Capture the cell that displays the provided text and extract its [x, y] central coordinate. 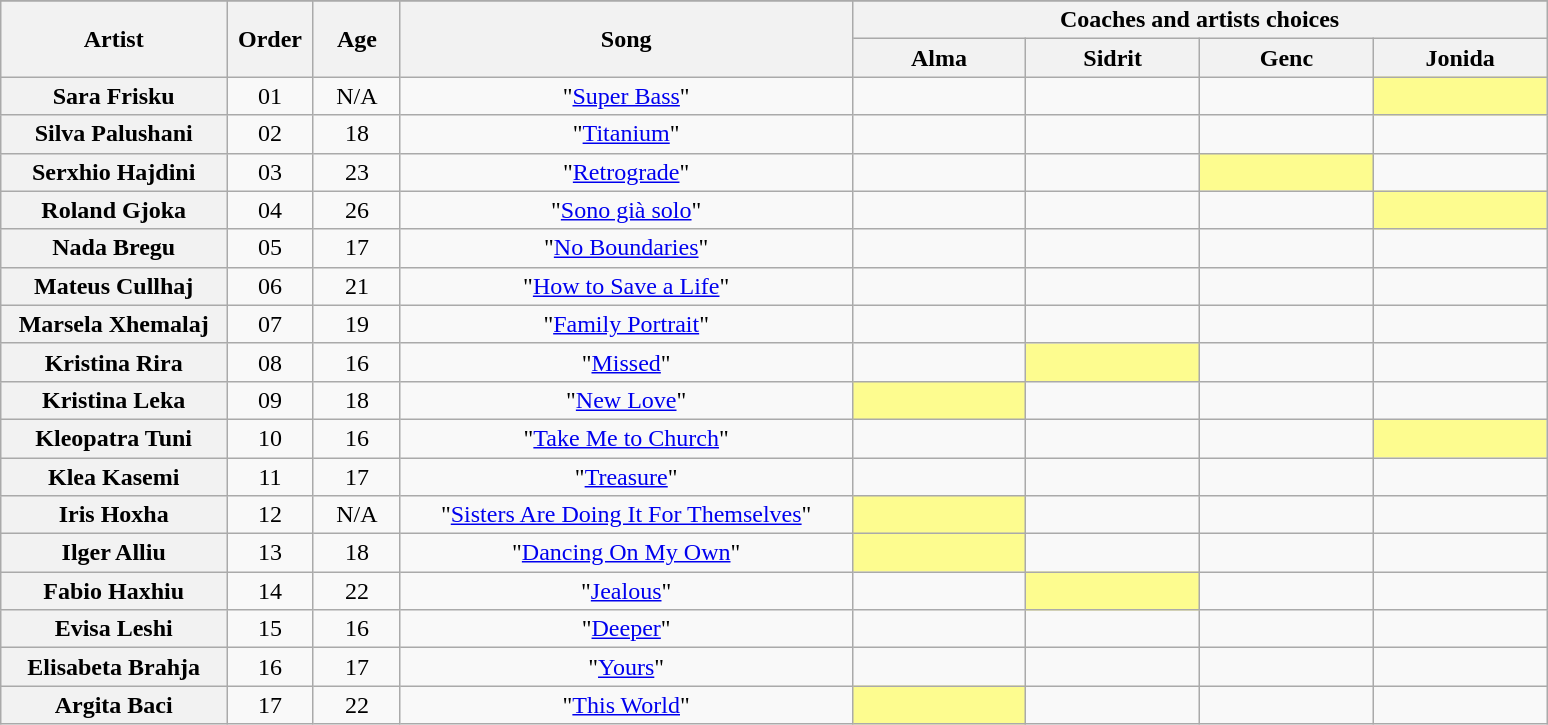
12 [270, 515]
"This World" [626, 705]
14 [270, 591]
Genc [1287, 58]
Nada Bregu [114, 248]
"Take Me to Church" [626, 438]
Order [270, 39]
"Sisters Are Doing It For Themselves" [626, 515]
26 [356, 210]
Mateus Cullhaj [114, 286]
Jonida [1460, 58]
Age [356, 39]
Silva Palushani [114, 134]
Marsela Xhemalaj [114, 324]
"Sono già solo" [626, 210]
Iris Hoxha [114, 515]
01 [270, 96]
Sidrit [1113, 58]
Coaches and artists choices [1200, 20]
Klea Kasemi [114, 477]
06 [270, 286]
"New Love" [626, 400]
Sara Frisku [114, 96]
"Jealous" [626, 591]
04 [270, 210]
"Treasure" [626, 477]
Evisa Leshi [114, 629]
"How to Save a Life" [626, 286]
23 [356, 172]
Elisabeta Brahja [114, 667]
Serxhio Hajdini [114, 172]
13 [270, 553]
"No Boundaries" [626, 248]
Ilger Alliu [114, 553]
02 [270, 134]
19 [356, 324]
Roland Gjoka [114, 210]
Kristina Leka [114, 400]
"Missed" [626, 362]
05 [270, 248]
"Family Portrait" [626, 324]
08 [270, 362]
"Super Bass" [626, 96]
11 [270, 477]
Fabio Haxhiu [114, 591]
Artist [114, 39]
10 [270, 438]
Kristina Rira [114, 362]
03 [270, 172]
07 [270, 324]
Argita Baci [114, 705]
21 [356, 286]
Alma [939, 58]
"Yours" [626, 667]
Song [626, 39]
"Titanium" [626, 134]
Kleopatra Tuni [114, 438]
"Dancing On My Own" [626, 553]
"Retrograde" [626, 172]
"Deeper" [626, 629]
09 [270, 400]
15 [270, 629]
